Return the [x, y] coordinate for the center point of the cell that contains the specified text.  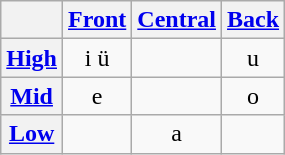
High [32, 58]
e [98, 96]
Central [177, 20]
Mid [32, 96]
Back [254, 20]
u [254, 58]
o [254, 96]
a [177, 134]
Low [32, 134]
i ü [98, 58]
Front [98, 20]
